Return [x, y] of the center of cell containing provided text 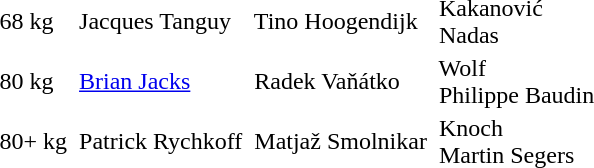
Radek Vaňátko [338, 82]
Brian Jacks [158, 82]
